Return [X, Y] of the center of cell containing provided text 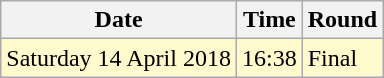
Time [269, 20]
Saturday 14 April 2018 [119, 58]
Date [119, 20]
Final [342, 58]
Round [342, 20]
16:38 [269, 58]
